Capture the cell that displays the provided text and extract its [x, y] central coordinate. 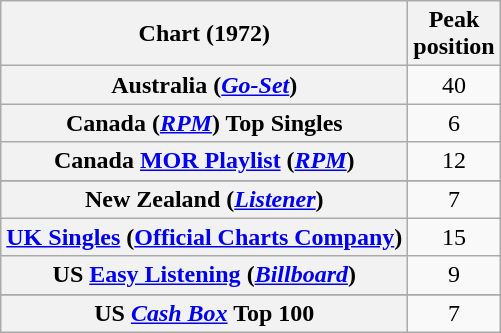
Chart (1972) [204, 34]
Canada MOR Playlist (RPM) [204, 161]
9 [454, 275]
New Zealand (Listener) [204, 199]
Canada (RPM) Top Singles [204, 123]
Peakposition [454, 34]
15 [454, 237]
40 [454, 85]
Australia (Go-Set) [204, 85]
6 [454, 123]
US Easy Listening (Billboard) [204, 275]
US Cash Box Top 100 [204, 313]
UK Singles (Official Charts Company) [204, 237]
12 [454, 161]
